Return [X, Y] of the center of cell containing provided text 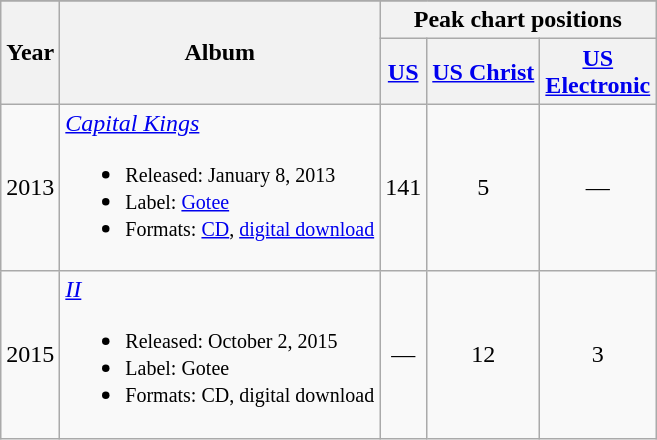
Capital KingsReleased: January 8, 2013Label: GoteeFormats: CD, digital download [220, 188]
USElectronic [598, 72]
US Christ [484, 72]
US [404, 72]
Peak chart positions [518, 20]
2013 [30, 188]
3 [598, 354]
IIReleased: October 2, 2015Label: GoteeFormats: CD, digital download [220, 354]
141 [404, 188]
Year [30, 52]
2015 [30, 354]
Album [220, 52]
12 [484, 354]
5 [484, 188]
